Return the (x, y) coordinate for the center point of the cell that contains the specified text.  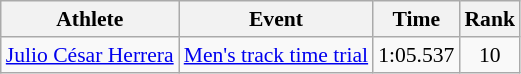
Event (276, 19)
1:05.537 (416, 55)
Time (416, 19)
Men's track time trial (276, 55)
Athlete (90, 19)
Julio César Herrera (90, 55)
Rank (490, 19)
10 (490, 55)
